Scan for the cell matching the given text and deliver its [x, y] coordinate at center. 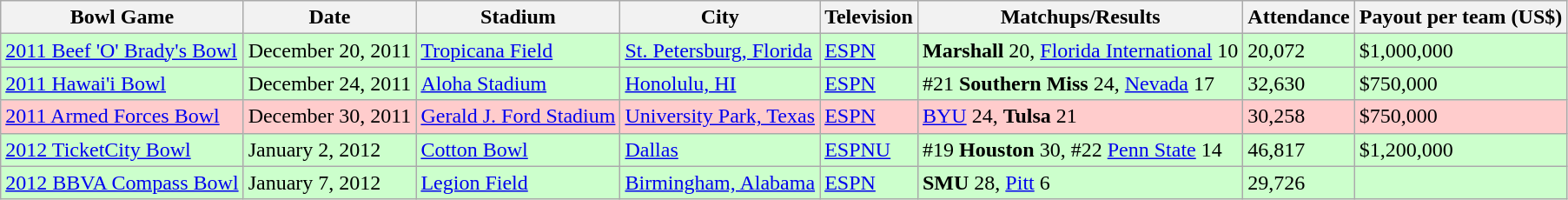
2011 Armed Forces Bowl [122, 117]
Birmingham, Alabama [720, 183]
January 2, 2012 [330, 150]
2012 TicketCity Bowl [122, 150]
2012 BBVA Compass Bowl [122, 183]
Stadium [518, 17]
30,258 [1299, 117]
#19 Houston 30, #22 Penn State 14 [1080, 150]
$1,200,000 [1461, 150]
#21 Southern Miss 24, Nevada 17 [1080, 83]
January 7, 2012 [330, 183]
20,072 [1299, 50]
Payout per team (US$) [1461, 17]
Date [330, 17]
Dallas [720, 150]
Attendance [1299, 17]
Matchups/Results [1080, 17]
University Park, Texas [720, 117]
Honolulu, HI [720, 83]
32,630 [1299, 83]
Television [869, 17]
Marshall 20, Florida International 10 [1080, 50]
46,817 [1299, 150]
ESPNU [869, 150]
SMU 28, Pitt 6 [1080, 183]
Cotton Bowl [518, 150]
2011 Hawai'i Bowl [122, 83]
Bowl Game [122, 17]
December 20, 2011 [330, 50]
29,726 [1299, 183]
December 30, 2011 [330, 117]
St. Petersburg, Florida [720, 50]
City [720, 17]
$1,000,000 [1461, 50]
2011 Beef 'O' Brady's Bowl [122, 50]
Legion Field [518, 183]
Tropicana Field [518, 50]
Aloha Stadium [518, 83]
BYU 24, Tulsa 21 [1080, 117]
December 24, 2011 [330, 83]
Gerald J. Ford Stadium [518, 117]
